Find where the given text appears and provide that cell's center as [x, y] coordinate. 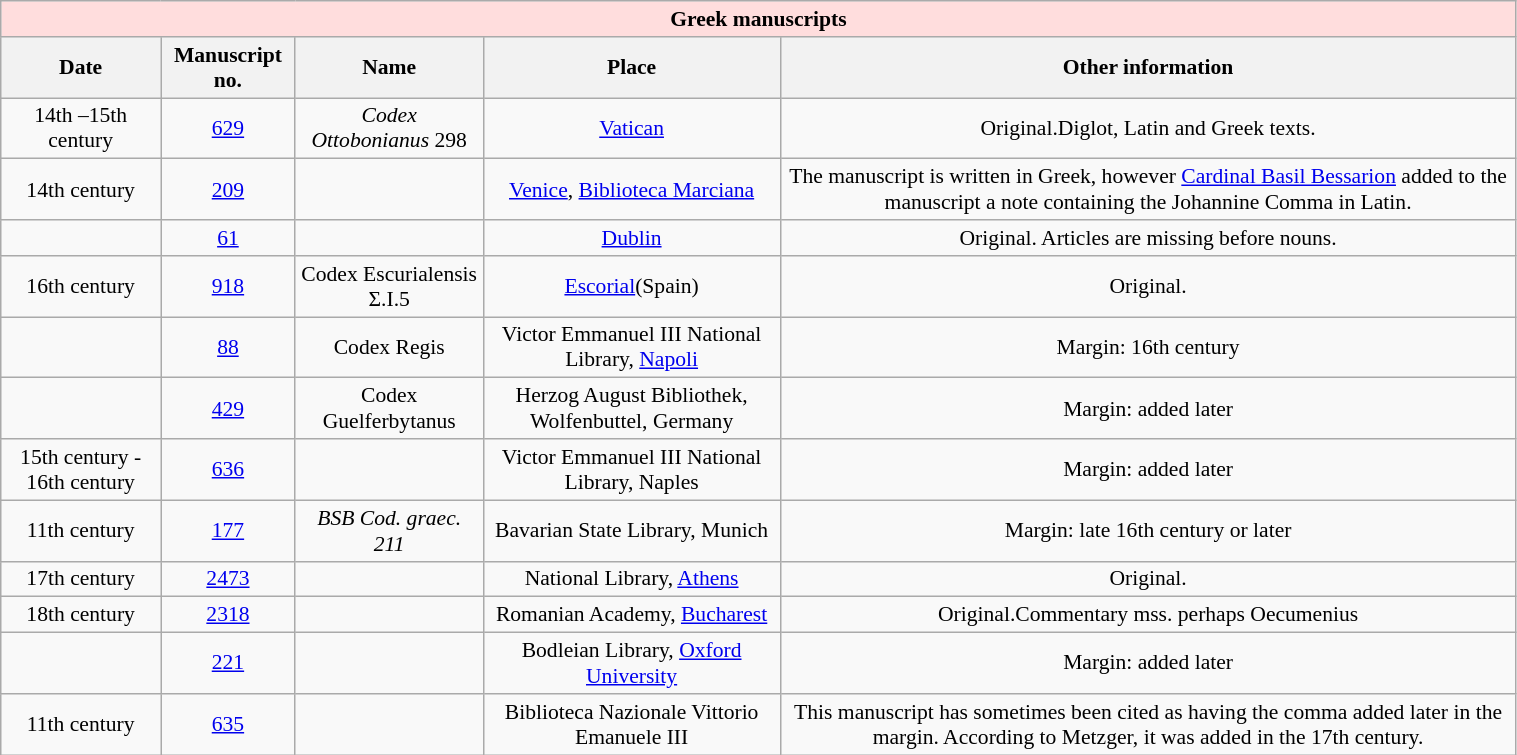
221 [228, 664]
Date [81, 68]
2473 [228, 579]
Margin: late 16th century or later [1148, 530]
14th century [81, 190]
Victor Emmanuel III National Library, Naples [632, 470]
National Library, Athens [632, 579]
Original.Diglot, Latin and Greek texts. [1148, 128]
Original.Commentary mss. perhaps Oecumenius [1148, 615]
Victor Emmanuel III National Library, Napoli [632, 348]
177 [228, 530]
Codex Guelferbytanus [389, 408]
429 [228, 408]
918 [228, 286]
Original. Articles are missing before nouns. [1148, 238]
14th –15th century [81, 128]
Codex Regis [389, 348]
15th century - 16th century [81, 470]
This manuscript has sometimes been cited as having the comma added later in the margin. According to Metzger, it was added in the 17th century. [1148, 724]
Bavarian State Library, Munich [632, 530]
61 [228, 238]
Herzog August Bibliothek, Wolfenbuttel, Germany [632, 408]
Romanian Academy, Bucharest [632, 615]
Manuscript no. [228, 68]
629 [228, 128]
Vatican [632, 128]
Codex Ottobonianus 298 [389, 128]
16th century [81, 286]
209 [228, 190]
The manuscript is written in Greek, however Cardinal Basil Bessarion added to the manuscript a note containing the Johannine Comma in Latin. [1148, 190]
Venice, Biblioteca Marciana [632, 190]
Other information [1148, 68]
Escorial(Spain) [632, 286]
88 [228, 348]
Greek manuscripts [758, 19]
Dublin [632, 238]
Name [389, 68]
Bodleian Library, Oxford University [632, 664]
Biblioteca Nazionale Vittorio Emanuele III [632, 724]
Codex Escurialensis Σ.I.5 [389, 286]
BSB Cod. graec. 211 [389, 530]
17th century [81, 579]
Margin: 16th century [1148, 348]
2318 [228, 615]
18th century [81, 615]
635 [228, 724]
636 [228, 470]
Place [632, 68]
